Extract the [x, y] coordinate from the center of the cell holding the provided text.  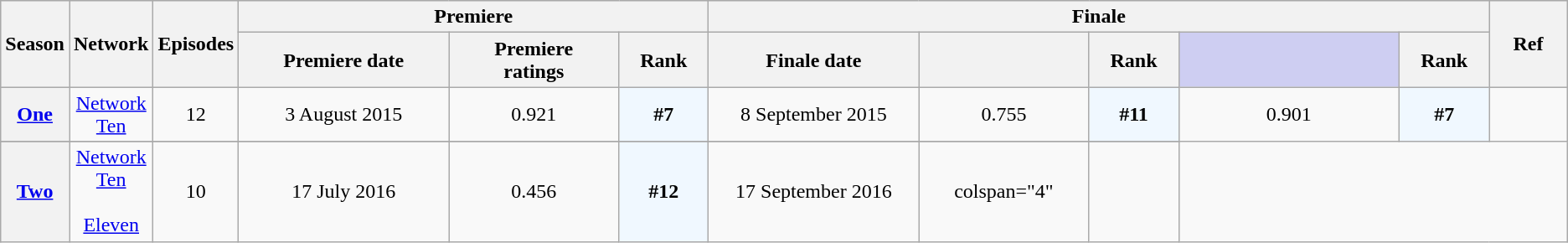
17 July 2016 [343, 191]
Two [35, 191]
Premiere [474, 17]
0.901 [1289, 114]
#11 [1134, 114]
colspan="4" [1003, 191]
#12 [663, 191]
0.456 [534, 191]
Episodes [196, 44]
12 [196, 114]
One [35, 114]
Premiere date [343, 60]
Network [111, 44]
Finale date [814, 60]
Finale [1099, 17]
Ref [1529, 44]
Premiereratings [534, 60]
Network Ten [111, 114]
0.755 [1003, 114]
Season [35, 44]
17 September 2016 [814, 191]
3 August 2015 [343, 114]
0.921 [534, 114]
Network TenEleven [111, 191]
10 [196, 191]
8 September 2015 [814, 114]
